Locate the cell with the specified text and output its (X, Y) center coordinate. 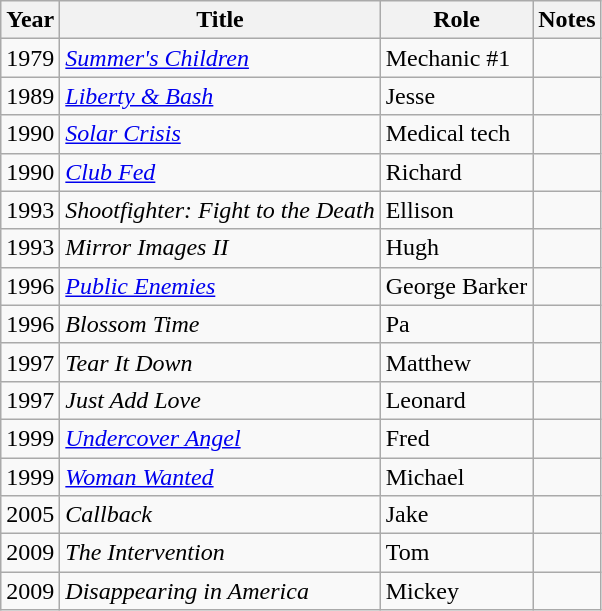
Jake (456, 515)
Jesse (456, 96)
Hugh (456, 248)
Shootfighter: Fight to the Death (220, 210)
Disappearing in America (220, 591)
Callback (220, 515)
Ellison (456, 210)
Leonard (456, 400)
Just Add Love (220, 400)
Notes (567, 20)
Mechanic #1 (456, 58)
Tom (456, 553)
Woman Wanted (220, 477)
Pa (456, 324)
The Intervention (220, 553)
Year (30, 20)
Richard (456, 172)
Public Enemies (220, 286)
Medical tech (456, 134)
Summer's Children (220, 58)
Title (220, 20)
Michael (456, 477)
Mickey (456, 591)
1989 (30, 96)
Fred (456, 438)
Club Fed (220, 172)
Tear It Down (220, 362)
2005 (30, 515)
Solar Crisis (220, 134)
Blossom Time (220, 324)
Role (456, 20)
Undercover Angel (220, 438)
Mirror Images II (220, 248)
Matthew (456, 362)
1979 (30, 58)
Liberty & Bash (220, 96)
George Barker (456, 286)
